Pinpoint the cell where the given text exists, returning its [x, y] midpoint coordinate. 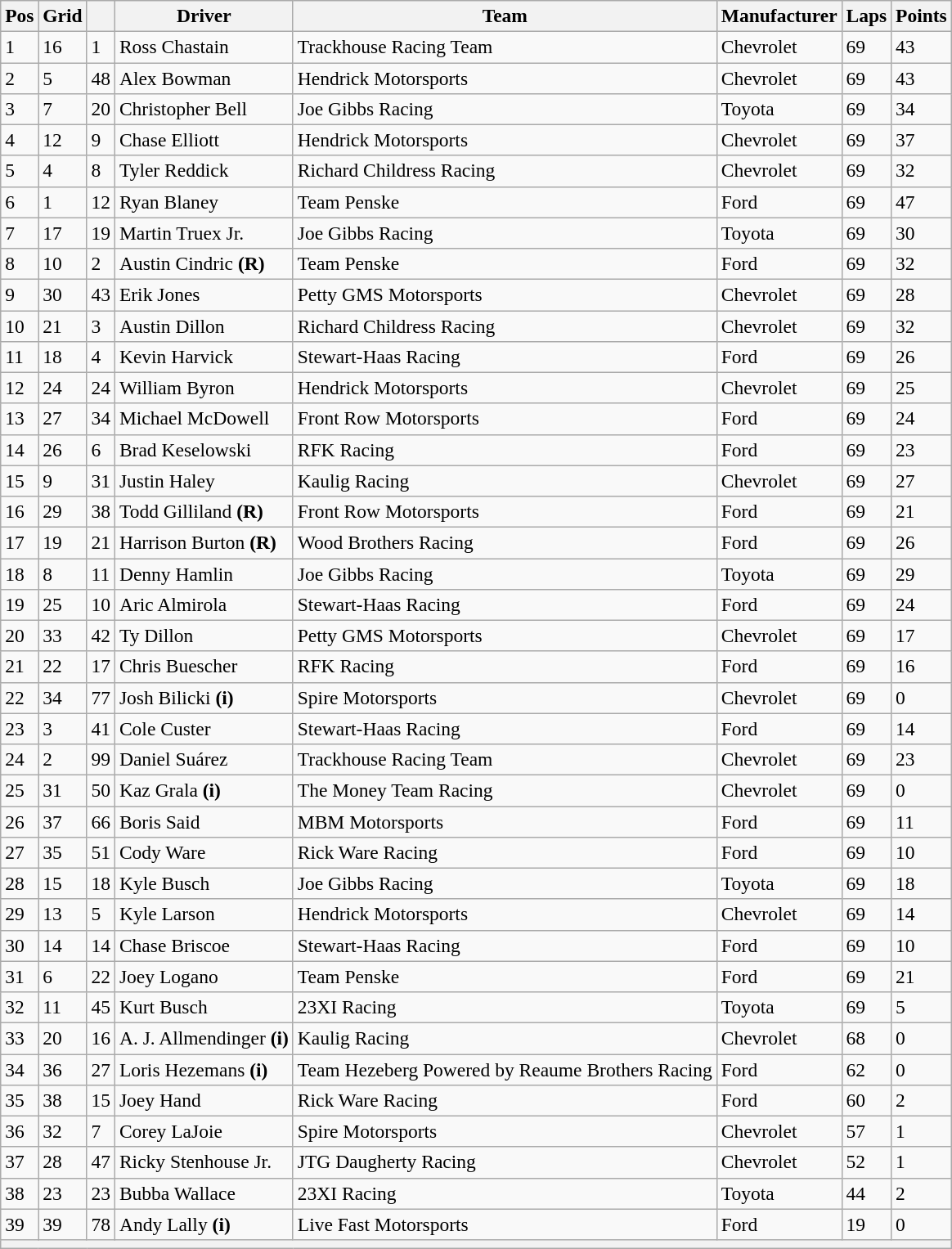
Aric Almirola [204, 604]
66 [101, 821]
Kyle Larson [204, 914]
57 [867, 1131]
Cody Ware [204, 852]
Corey LaJoie [204, 1131]
The Money Team Racing [505, 790]
Ricky Stenhouse Jr. [204, 1162]
Josh Bilicki (i) [204, 698]
Austin Dillon [204, 326]
A. J. Allmendinger (i) [204, 1038]
Harrison Burton (R) [204, 542]
Joey Hand [204, 1100]
Todd Gilliland (R) [204, 511]
Cole Custer [204, 729]
Christopher Bell [204, 109]
Grid [62, 16]
77 [101, 698]
Austin Cindric (R) [204, 263]
JTG Daugherty Racing [505, 1162]
Pos [20, 16]
Driver [204, 16]
Team [505, 16]
Kurt Busch [204, 1007]
William Byron [204, 388]
Live Fast Motorsports [505, 1224]
Ty Dillon [204, 636]
45 [101, 1007]
42 [101, 636]
50 [101, 790]
Michael McDowell [204, 419]
Joey Logano [204, 977]
41 [101, 729]
Tyler Reddick [204, 171]
Alex Bowman [204, 78]
Wood Brothers Racing [505, 542]
Manufacturer [779, 16]
MBM Motorsports [505, 821]
Martin Truex Jr. [204, 233]
Erik Jones [204, 294]
60 [867, 1100]
Chase Briscoe [204, 946]
Chris Buescher [204, 667]
Denny Hamlin [204, 573]
Ross Chastain [204, 47]
Kyle Busch [204, 883]
Andy Lally (i) [204, 1224]
Chase Elliott [204, 140]
78 [101, 1224]
52 [867, 1162]
51 [101, 852]
48 [101, 78]
Bubba Wallace [204, 1193]
Kaz Grala (i) [204, 790]
44 [867, 1193]
99 [101, 759]
62 [867, 1069]
Points [922, 16]
Loris Hezemans (i) [204, 1069]
Daniel Suárez [204, 759]
68 [867, 1038]
Boris Said [204, 821]
Brad Keselowski [204, 450]
Kevin Harvick [204, 357]
Justin Haley [204, 481]
Laps [867, 16]
Team Hezeberg Powered by Reaume Brothers Racing [505, 1069]
Ryan Blaney [204, 202]
